Output the [X, Y] coordinate of the center of the cell containing the given text.  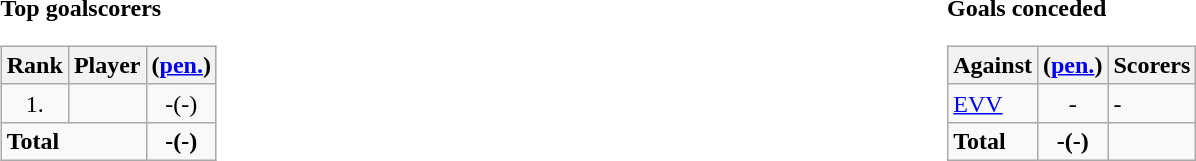
Rank [34, 65]
EVV [993, 103]
1. [34, 103]
Player [107, 65]
Scorers [1152, 65]
Against [993, 65]
